Scan for the cell matching the given text and deliver its (x, y) coordinate at center. 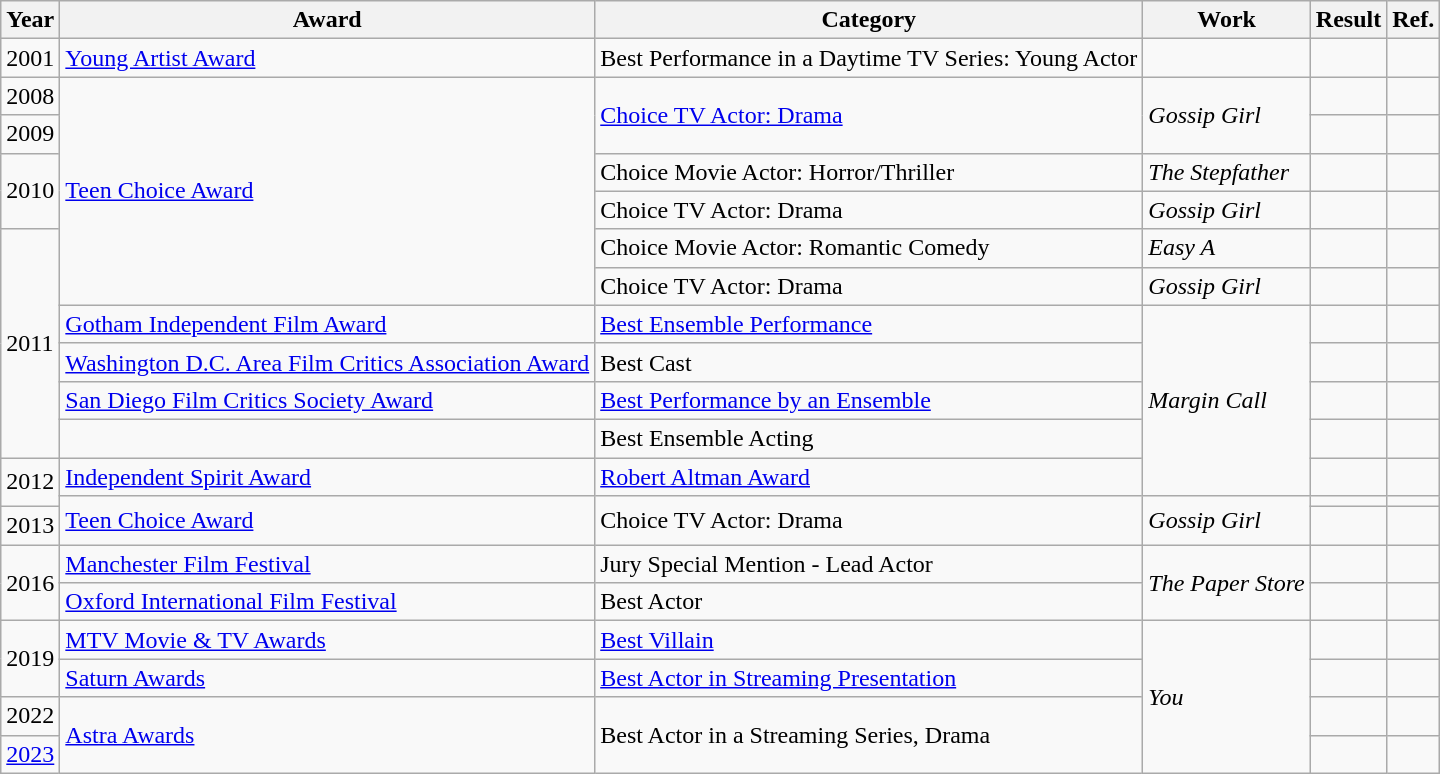
Ref. (1414, 20)
2022 (30, 716)
Independent Spirit Award (328, 477)
Gotham Independent Film Award (328, 324)
Manchester Film Festival (328, 564)
The Paper Store (1226, 583)
Best Performance in a Daytime TV Series: Young Actor (869, 58)
Best Actor in a Streaming Series, Drama (869, 735)
2010 (30, 191)
2012 (30, 482)
Young Artist Award (328, 58)
2019 (30, 659)
2013 (30, 526)
You (1226, 697)
2016 (30, 583)
Best Villain (869, 640)
2001 (30, 58)
San Diego Film Critics Society Award (328, 400)
Best Performance by an Ensemble (869, 400)
2008 (30, 96)
Easy A (1226, 248)
Oxford International Film Festival (328, 602)
Best Actor (869, 602)
Best Actor in Streaming Presentation (869, 678)
Award (328, 20)
Robert Altman Award (869, 477)
MTV Movie & TV Awards (328, 640)
Choice Movie Actor: Horror/Thriller (869, 172)
Best Ensemble Performance (869, 324)
Margin Call (1226, 400)
Year (30, 20)
Best Cast (869, 362)
Best Ensemble Acting (869, 438)
Result (1348, 20)
2023 (30, 754)
Category (869, 20)
Washington D.C. Area Film Critics Association Award (328, 362)
Jury Special Mention - Lead Actor (869, 564)
2009 (30, 134)
The Stepfather (1226, 172)
2011 (30, 343)
Astra Awards (328, 735)
Work (1226, 20)
Choice Movie Actor: Romantic Comedy (869, 248)
Saturn Awards (328, 678)
